Determine the (X, Y) coordinate at the center of the cell enclosing the given text.  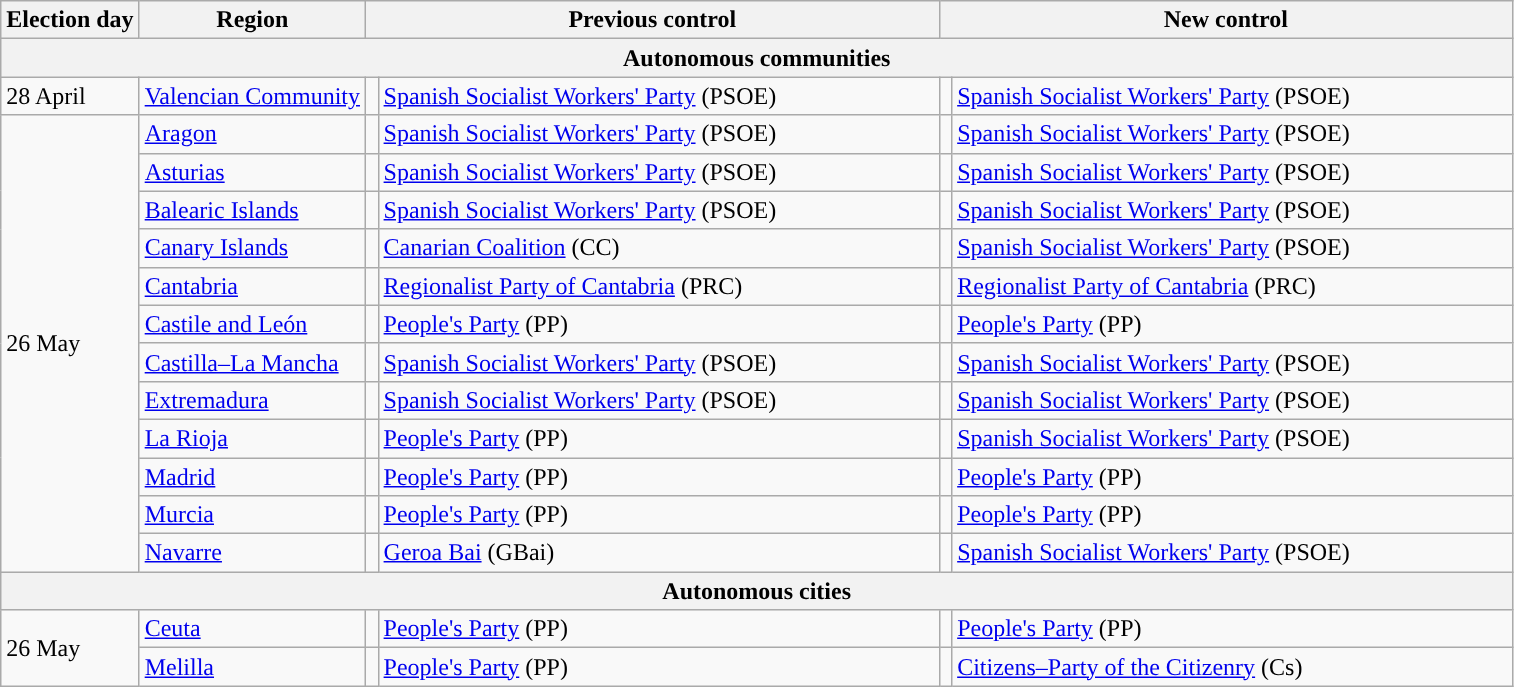
Canary Islands (252, 248)
New control (1226, 20)
Castilla–La Mancha (252, 362)
La Rioja (252, 438)
28 April (70, 96)
Autonomous communities (757, 58)
Madrid (252, 477)
Geroa Bai (GBai) (658, 553)
Asturias (252, 172)
Region (252, 20)
Valencian Community (252, 96)
Balearic Islands (252, 210)
Autonomous cities (757, 591)
Ceuta (252, 629)
Murcia (252, 515)
Election day (70, 20)
Extremadura (252, 400)
Canarian Coalition (CC) (658, 248)
Previous control (653, 20)
Navarre (252, 553)
Melilla (252, 667)
Aragon (252, 134)
Castile and León (252, 324)
Citizens–Party of the Citizenry (Cs) (1232, 667)
Cantabria (252, 286)
